Capture the cell that displays the provided text and extract its (x, y) central coordinate. 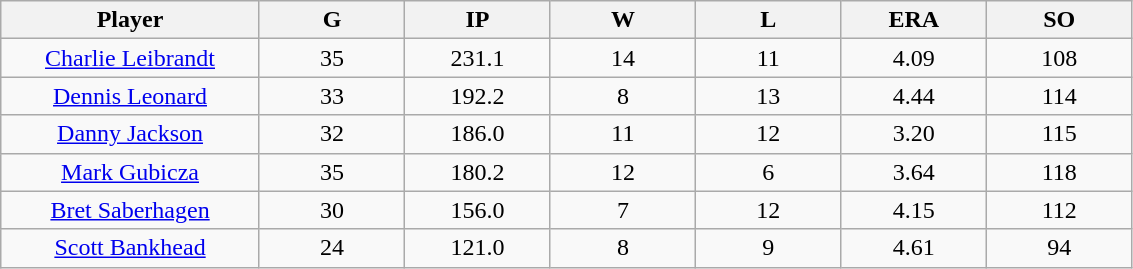
SO (1059, 20)
4.44 (914, 96)
112 (1059, 210)
180.2 (478, 172)
94 (1059, 248)
30 (332, 210)
14 (622, 58)
192.2 (478, 96)
Mark Gubicza (130, 172)
6 (768, 172)
L (768, 20)
Scott Bankhead (130, 248)
4.09 (914, 58)
118 (1059, 172)
114 (1059, 96)
231.1 (478, 58)
121.0 (478, 248)
W (622, 20)
9 (768, 248)
7 (622, 210)
Dennis Leonard (130, 96)
3.64 (914, 172)
4.15 (914, 210)
Charlie Leibrandt (130, 58)
Danny Jackson (130, 134)
32 (332, 134)
Player (130, 20)
4.61 (914, 248)
115 (1059, 134)
G (332, 20)
13 (768, 96)
33 (332, 96)
24 (332, 248)
108 (1059, 58)
186.0 (478, 134)
ERA (914, 20)
3.20 (914, 134)
156.0 (478, 210)
Bret Saberhagen (130, 210)
IP (478, 20)
